Capture the cell that displays the provided text and extract its (x, y) central coordinate. 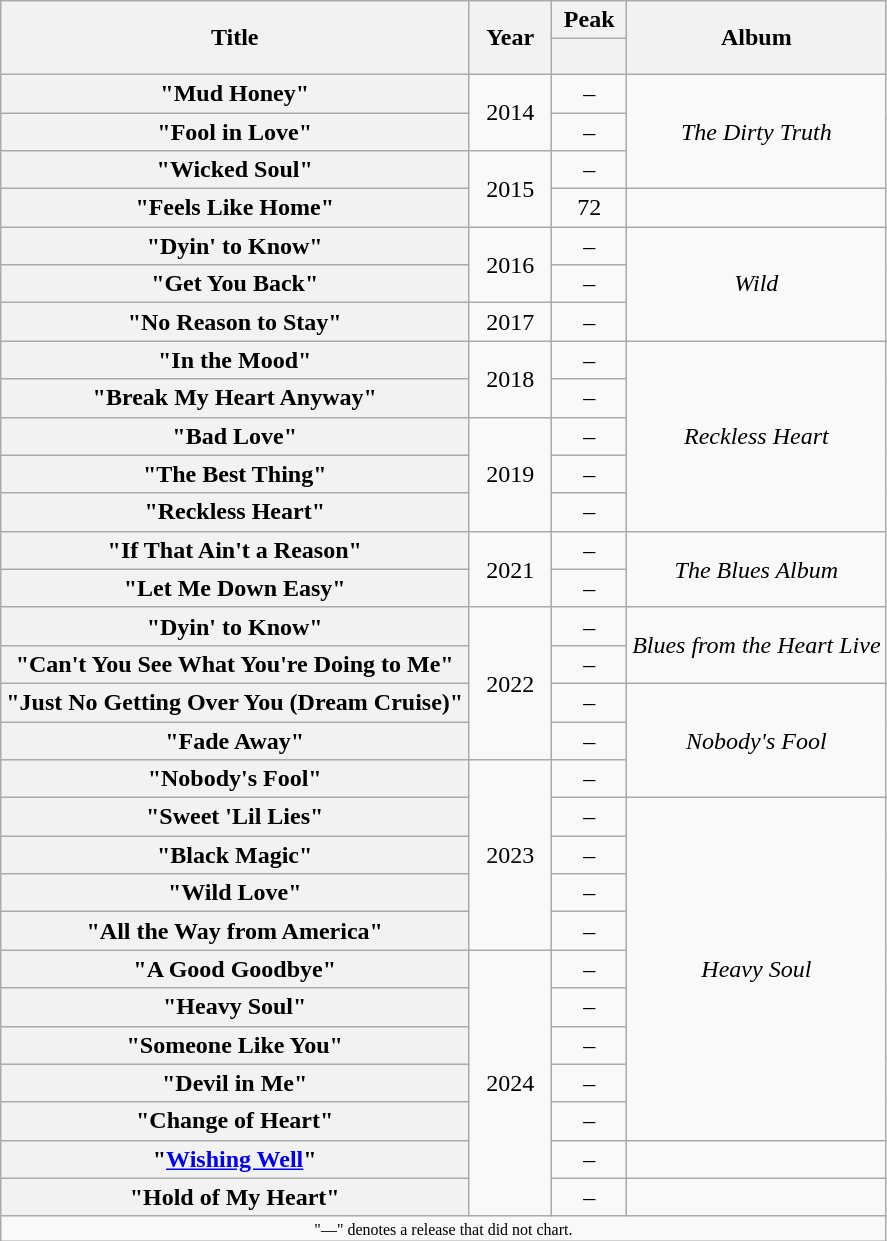
Album (756, 38)
"Wishing Well" (235, 1159)
"No Reason to Stay" (235, 322)
"Just No Getting Over You (Dream Cruise)" (235, 702)
2021 (510, 569)
2022 (510, 683)
Nobody's Fool (756, 740)
"Can't You See What You're Doing to Me" (235, 664)
"Someone Like You" (235, 1045)
"In the Mood" (235, 360)
"Fade Away" (235, 741)
"Change of Heart" (235, 1121)
"—" denotes a release that did not chart. (444, 1228)
2019 (510, 474)
"Let Me Down Easy" (235, 588)
2017 (510, 322)
"A Good Goodbye" (235, 969)
"If That Ain't a Reason" (235, 550)
"Mud Honey" (235, 93)
"Feels Like Home" (235, 208)
Year (510, 38)
"Wild Love" (235, 893)
"Devil in Me" (235, 1083)
2014 (510, 112)
Blues from the Heart Live (756, 645)
The Blues Album (756, 569)
"Break My Heart Anyway" (235, 398)
Title (235, 38)
"Bad Love" (235, 436)
"Black Magic" (235, 855)
"Heavy Soul" (235, 1007)
2015 (510, 189)
"Fool in Love" (235, 131)
"Hold of My Heart" (235, 1197)
Wild (756, 284)
"Nobody's Fool" (235, 779)
2024 (510, 1083)
72 (590, 208)
2016 (510, 265)
"Reckless Heart" (235, 512)
"Get You Back" (235, 284)
Peak (590, 20)
"The Best Thing" (235, 474)
"All the Way from America" (235, 931)
"Wicked Soul" (235, 170)
Heavy Soul (756, 970)
2023 (510, 855)
The Dirty Truth (756, 131)
"Sweet 'Lil Lies" (235, 817)
2018 (510, 379)
Reckless Heart (756, 436)
